Find where the given text appears and provide that cell's center as (X, Y) coordinate. 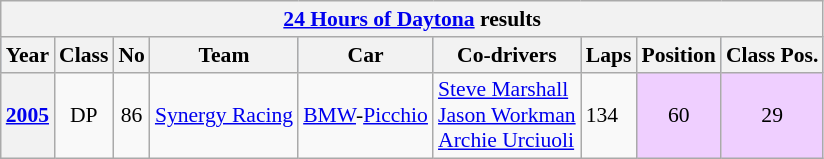
Position (678, 55)
2005 (28, 116)
Class (84, 55)
134 (609, 116)
Team (224, 55)
Co-drivers (507, 55)
Laps (609, 55)
60 (678, 116)
Year (28, 55)
Class Pos. (772, 55)
Synergy Racing (224, 116)
86 (132, 116)
Steve Marshall Jason Workman Archie Urciuoli (507, 116)
BMW-Picchio (366, 116)
Car (366, 55)
DP (84, 116)
24 Hours of Daytona results (412, 19)
No (132, 55)
29 (772, 116)
